Find where the given text appears and provide that cell's center as (x, y) coordinate. 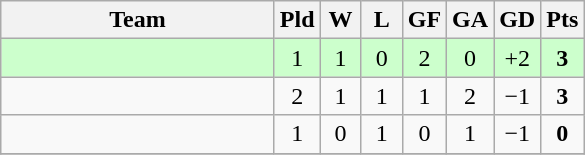
GD (518, 20)
Team (138, 20)
GA (470, 20)
Pld (297, 20)
+2 (518, 58)
L (382, 20)
GF (424, 20)
Pts (562, 20)
W (340, 20)
